Pinpoint the cell where the given text exists, returning its (x, y) midpoint coordinate. 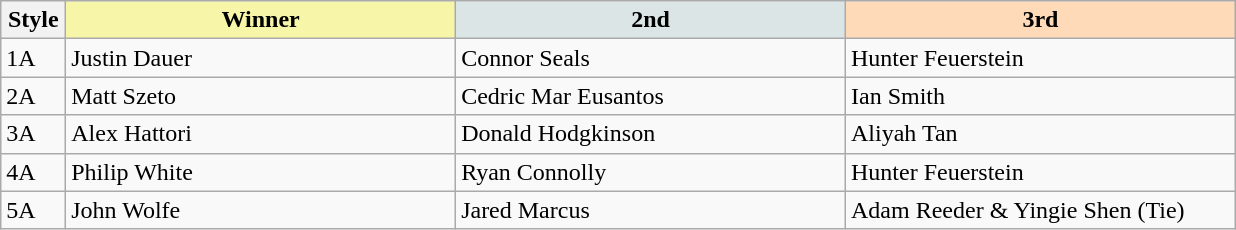
Adam Reeder & Yingie Shen (Tie) (1040, 210)
2A (34, 96)
3rd (1040, 20)
Philip White (261, 172)
3A (34, 134)
Aliyah Tan (1040, 134)
John Wolfe (261, 210)
2nd (651, 20)
Jared Marcus (651, 210)
Justin Dauer (261, 58)
4A (34, 172)
Cedric Mar Eusantos (651, 96)
Ryan Connolly (651, 172)
Connor Seals (651, 58)
Ian Smith (1040, 96)
Alex Hattori (261, 134)
5A (34, 210)
Winner (261, 20)
Style (34, 20)
Matt Szeto (261, 96)
1A (34, 58)
Donald Hodgkinson (651, 134)
